Search for the cell housing the specified text and yield its (x, y) center coordinate. 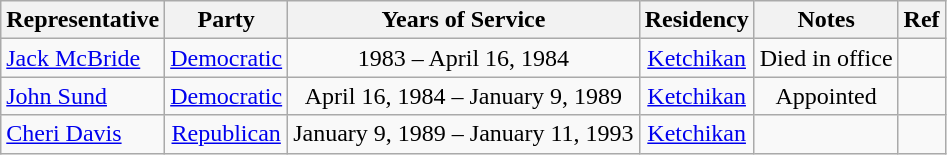
Notes (826, 20)
Republican (226, 134)
Ref (922, 20)
Party (226, 20)
Representative (83, 20)
Jack McBride (83, 58)
Residency (696, 20)
Died in office (826, 58)
April 16, 1984 – January 9, 1989 (464, 96)
Cheri Davis (83, 134)
1983 – April 16, 1984 (464, 58)
Appointed (826, 96)
Years of Service (464, 20)
January 9, 1989 – January 11, 1993 (464, 134)
John Sund (83, 96)
